Scan for the cell matching the given text and deliver its [x, y] coordinate at center. 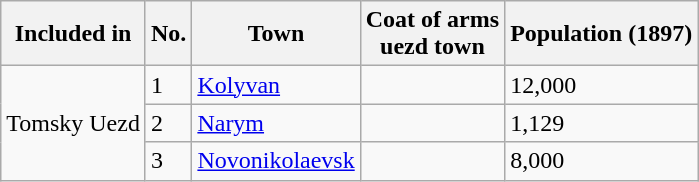
Kolyvan [276, 85]
Novonikolaevsk [276, 161]
12,000 [602, 85]
Narym [276, 123]
1 [168, 85]
8,000 [602, 161]
1,129 [602, 123]
Tomsky Uezd [74, 123]
2 [168, 123]
Town [276, 34]
3 [168, 161]
Included in [74, 34]
No. [168, 34]
Population (1897) [602, 34]
Coat of armsuezd town [432, 34]
